Find where the given text appears and provide that cell's center as (X, Y) coordinate. 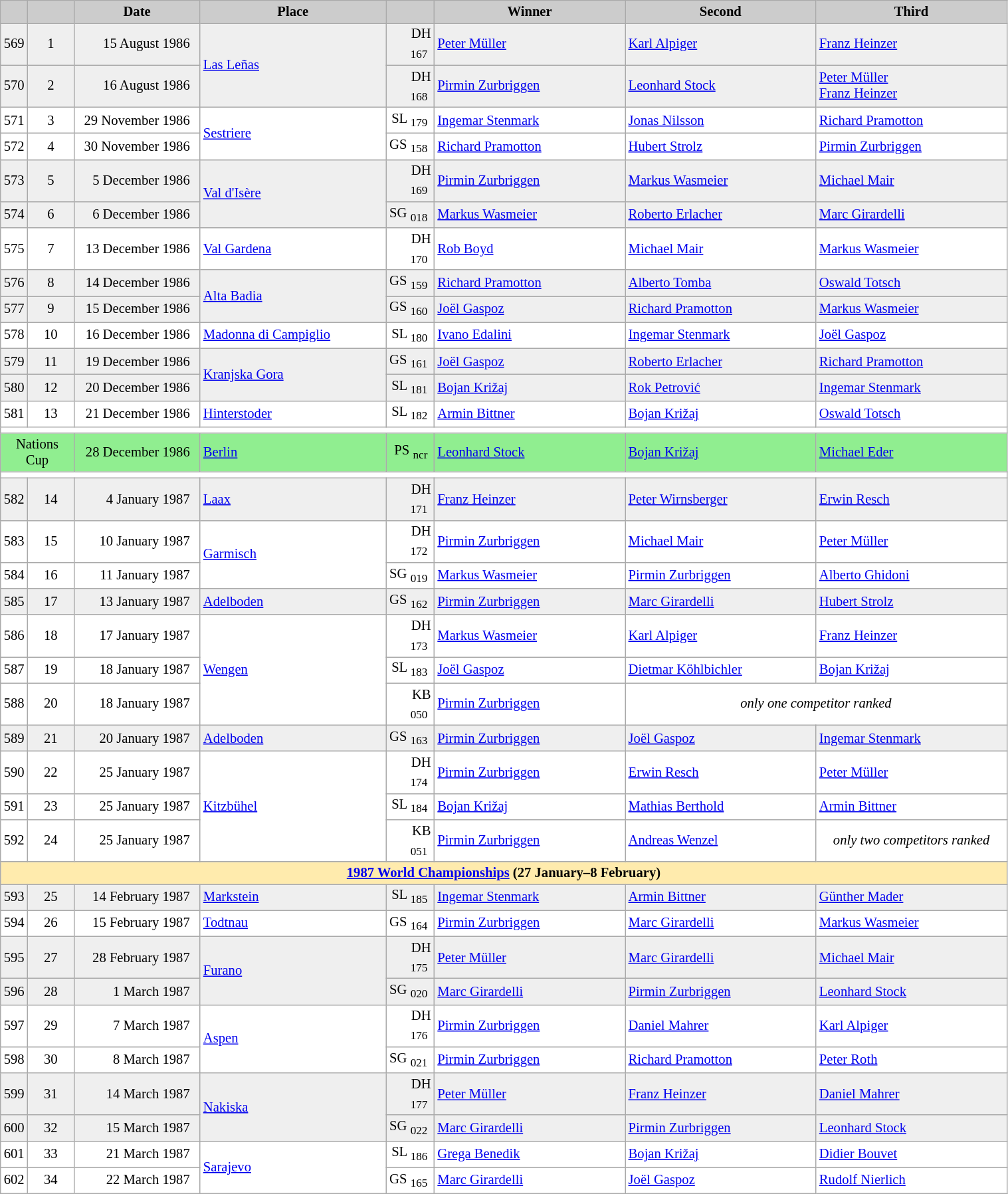
28 December 1986 (137, 452)
Jonas Nilsson (720, 120)
Sarajevo (293, 1167)
583 (15, 541)
Alberto Ghidoni (912, 575)
30 (50, 1059)
573 (15, 181)
34 (50, 1180)
602 (15, 1180)
Laax (293, 498)
SL 179 (411, 120)
571 (15, 120)
21 December 1986 (137, 413)
Alberto Tomba (720, 283)
DH 174 (411, 772)
17 January 1987 (137, 635)
Günther Mader (912, 897)
2 (50, 86)
Garmisch (293, 554)
16 (50, 575)
11 (50, 361)
598 (15, 1059)
SG 021 (411, 1059)
590 (15, 772)
Rob Boyd (529, 249)
589 (15, 738)
16 August 1986 (137, 86)
SL 183 (411, 670)
28 February 1987 (137, 957)
Aspen (293, 1039)
5 December 1986 (137, 181)
Hinterstoder (293, 413)
Nakiska (293, 1107)
593 (15, 897)
13 December 1986 (137, 249)
Val Gardena (293, 249)
7 March 1987 (137, 1026)
Mathias Berthold (720, 807)
569 (15, 44)
DH 172 (411, 541)
Place (293, 11)
GS 165 (411, 1180)
SL 180 (411, 335)
10 January 1987 (137, 541)
SL 181 (411, 387)
15 February 1987 (137, 924)
32 (50, 1128)
Second (720, 11)
18 (50, 635)
6 (50, 214)
DH 167 (411, 44)
Kitzbühel (293, 806)
27 (50, 957)
DH 176 (411, 1026)
29 (50, 1026)
580 (15, 387)
GS 161 (411, 361)
SL 182 (411, 413)
28 (50, 991)
9 (50, 308)
572 (15, 146)
GS 158 (411, 146)
6 December 1986 (137, 214)
GS 162 (411, 602)
1987 World Championships (27 January–8 February) (504, 872)
GS 159 (411, 283)
DH 170 (411, 249)
12 (50, 387)
SG 019 (411, 575)
591 (15, 807)
8 (50, 283)
15 December 1986 (137, 308)
4 (50, 146)
601 (15, 1153)
only one competitor ranked (816, 704)
Andreas Wenzel (720, 840)
23 (50, 807)
14 December 1986 (137, 283)
Peter Müller Franz Heinzer (912, 86)
21 March 1987 (137, 1153)
Madonna di Campiglio (293, 335)
7 (50, 249)
24 (50, 840)
570 (15, 86)
Grega Benedik (529, 1153)
Peter Roth (912, 1059)
Rok Petrović (720, 387)
14 (50, 498)
1 (50, 44)
29 November 1986 (137, 120)
21 (50, 738)
588 (15, 704)
20 (50, 704)
19 (50, 670)
595 (15, 957)
KB 051 (411, 840)
585 (15, 602)
5 (50, 181)
592 (15, 840)
DH 177 (411, 1094)
19 December 1986 (137, 361)
Todtnau (293, 924)
Wengen (293, 670)
22 (50, 772)
15 (50, 541)
15 March 1987 (137, 1128)
Las Leñas (293, 65)
Sestriere (293, 133)
Markstein (293, 897)
SL 186 (411, 1153)
11 January 1987 (137, 575)
15 August 1986 (137, 44)
8 March 1987 (137, 1059)
Berlin (293, 452)
22 March 1987 (137, 1180)
13 January 1987 (137, 602)
20 January 1987 (137, 738)
594 (15, 924)
597 (15, 1026)
10 (50, 335)
600 (15, 1128)
20 December 1986 (137, 387)
586 (15, 635)
30 November 1986 (137, 146)
4 January 1987 (137, 498)
DH 171 (411, 498)
only two competitors ranked (912, 840)
Peter Wirnsberger (720, 498)
17 (50, 602)
KB 050 (411, 704)
16 December 1986 (137, 335)
Rudolf Nierlich (912, 1180)
26 (50, 924)
Date (137, 11)
Dietmar Köhlbichler (720, 670)
1 March 1987 (137, 991)
Ivano Edalini (529, 335)
577 (15, 308)
PS ncr (411, 452)
Kranjska Gora (293, 375)
575 (15, 249)
581 (15, 413)
SG 018 (411, 214)
31 (50, 1094)
14 February 1987 (137, 897)
14 March 1987 (137, 1094)
SL 184 (411, 807)
3 (50, 120)
SG 022 (411, 1128)
574 (15, 214)
587 (15, 670)
599 (15, 1094)
596 (15, 991)
Third (912, 11)
Michael Eder (912, 452)
Didier Bouvet (912, 1153)
Alta Badia (293, 296)
584 (15, 575)
579 (15, 361)
582 (15, 498)
25 (50, 897)
576 (15, 283)
DH 169 (411, 181)
DH 175 (411, 957)
578 (15, 335)
DH 168 (411, 86)
13 (50, 413)
GS 164 (411, 924)
GS 160 (411, 308)
Nations Cup (37, 452)
DH 173 (411, 635)
33 (50, 1153)
SL 185 (411, 897)
SG 020 (411, 991)
Furano (293, 970)
Winner (529, 11)
Val d'Isère (293, 194)
GS 163 (411, 738)
